Capture the cell that displays the provided text and extract its [x, y] central coordinate. 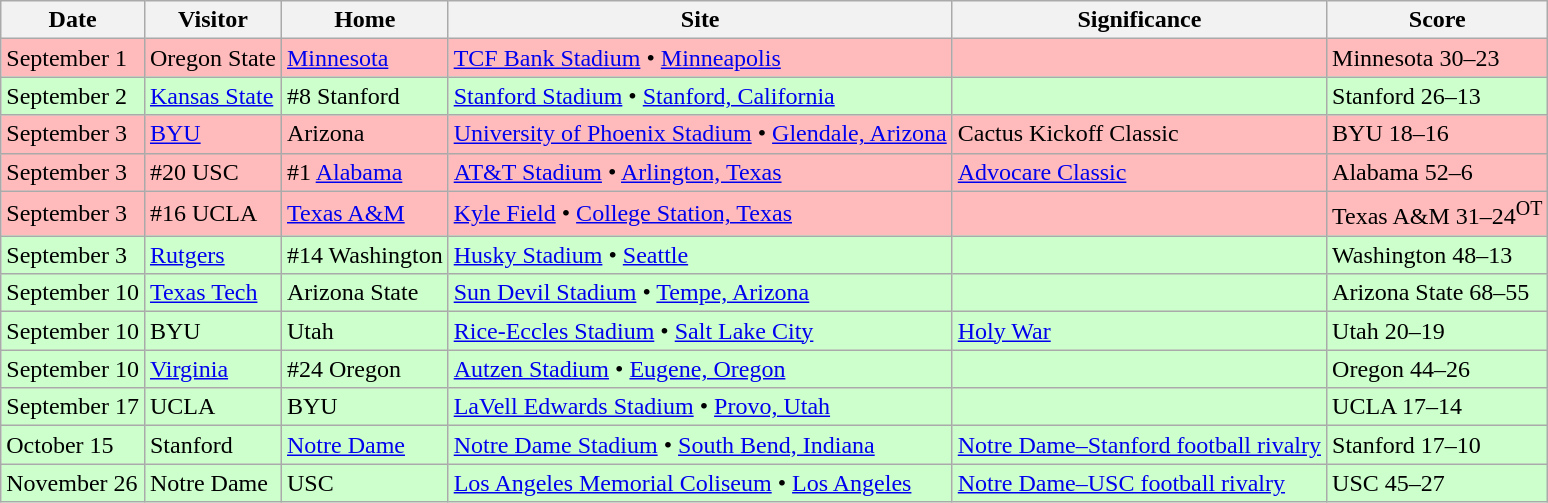
Utah 20–19 [1438, 331]
September 1 [73, 58]
Minnesota 30–23 [1438, 58]
AT&T Stadium • Arlington, Texas [700, 172]
Holy War [1139, 331]
Cactus Kickoff Classic [1139, 134]
Arizona State [364, 293]
Site [700, 20]
Washington 48–13 [1438, 255]
Advocare Classic [1139, 172]
September 2 [73, 96]
Autzen Stadium • Eugene, Oregon [700, 369]
Los Angeles Memorial Coliseum • Los Angeles [700, 483]
Arizona State 68–55 [1438, 293]
November 26 [73, 483]
Visitor [212, 20]
Texas Tech [212, 293]
TCF Bank Stadium • Minneapolis [700, 58]
Stanford 26–13 [1438, 96]
Alabama 52–6 [1438, 172]
Stanford Stadium • Stanford, California [700, 96]
LaVell Edwards Stadium • Provo, Utah [700, 407]
Oregon 44–26 [1438, 369]
UCLA [212, 407]
Texas A&M 31–24OT [1438, 214]
Arizona [364, 134]
Rice-Eccles Stadium • Salt Lake City [700, 331]
Texas A&M [364, 214]
Significance [1139, 20]
#24 Oregon [364, 369]
University of Phoenix Stadium • Glendale, Arizona [700, 134]
BYU 18–16 [1438, 134]
Home [364, 20]
Notre Dame–Stanford football rivalry [1139, 445]
#20 USC [212, 172]
#16 UCLA [212, 214]
UCLA 17–14 [1438, 407]
Stanford 17–10 [1438, 445]
Husky Stadium • Seattle [700, 255]
Oregon State [212, 58]
September 17 [73, 407]
Notre Dame–USC football rivalry [1139, 483]
Stanford [212, 445]
Virginia [212, 369]
Sun Devil Stadium • Tempe, Arizona [700, 293]
#14 Washington [364, 255]
Kansas State [212, 96]
USC [364, 483]
#1 Alabama [364, 172]
Kyle Field • College Station, Texas [700, 214]
Notre Dame Stadium • South Bend, Indiana [700, 445]
Date [73, 20]
USC 45–27 [1438, 483]
Utah [364, 331]
Rutgers [212, 255]
#8 Stanford [364, 96]
October 15 [73, 445]
Minnesota [364, 58]
Score [1438, 20]
